Scan for the cell matching the given text and deliver its (X, Y) coordinate at center. 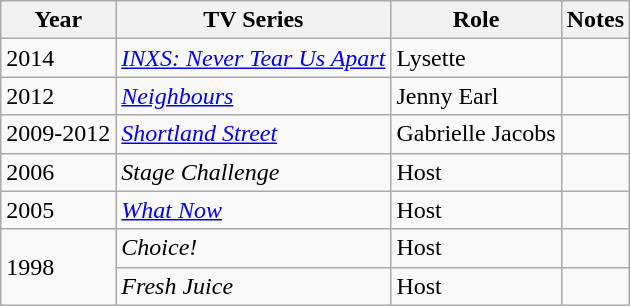
Notes (595, 20)
Choice! (254, 248)
INXS: Never Tear Us Apart (254, 58)
What Now (254, 210)
2005 (58, 210)
1998 (58, 267)
2009-2012 (58, 134)
2006 (58, 172)
2012 (58, 96)
2014 (58, 58)
Gabrielle Jacobs (476, 134)
Role (476, 20)
Stage Challenge (254, 172)
Neighbours (254, 96)
Jenny Earl (476, 96)
TV Series (254, 20)
Year (58, 20)
Shortland Street (254, 134)
Fresh Juice (254, 286)
Lysette (476, 58)
